Extract the [x, y] coordinate from the center of the cell holding the provided text.  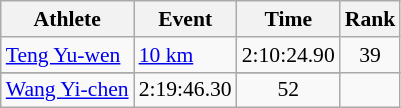
2:10:24.90 [288, 55]
Rank [370, 19]
Teng Yu-wen [68, 55]
Wang Yi-chen [68, 90]
Time [288, 19]
2:19:46.30 [186, 90]
10 km [186, 55]
Event [186, 19]
52 [288, 90]
39 [370, 55]
Athlete [68, 19]
